Return the [x, y] coordinate for the center point of the cell that contains the specified text.  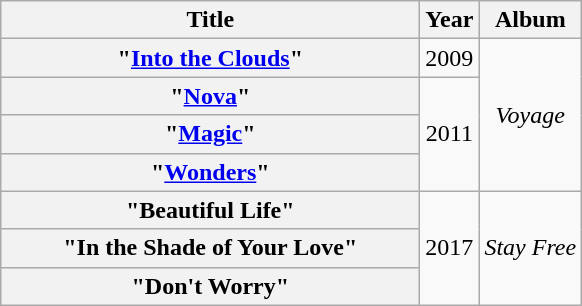
2009 [450, 58]
"In the Shade of Your Love" [210, 248]
"Magic" [210, 134]
2011 [450, 134]
2017 [450, 248]
"Wonders" [210, 172]
"Into the Clouds" [210, 58]
Voyage [530, 115]
"Don't Worry" [210, 286]
Year [450, 20]
"Nova" [210, 96]
"Beautiful Life" [210, 210]
Stay Free [530, 248]
Title [210, 20]
Album [530, 20]
